Search for the cell housing the specified text and yield its (X, Y) center coordinate. 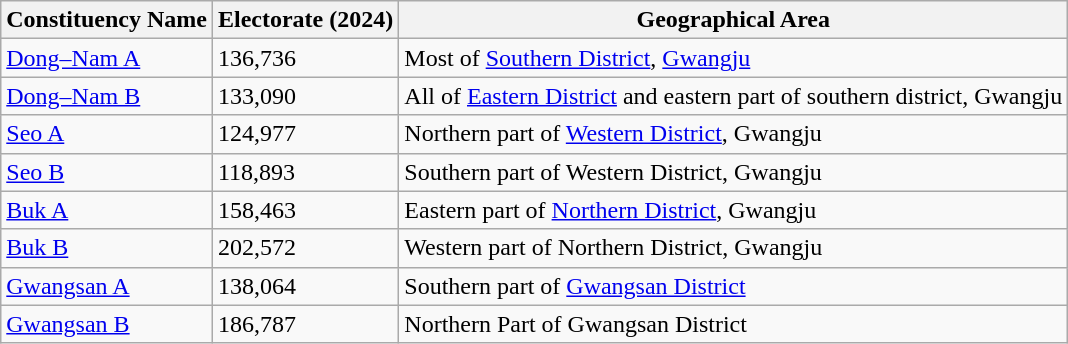
Dong–Nam B (107, 96)
Gwangsan A (107, 286)
Northern part of Western District, Gwangju (734, 134)
Southern part of Western District, Gwangju (734, 172)
133,090 (305, 96)
Electorate (2024) (305, 20)
Northern Part of Gwangsan District (734, 324)
Western part of Northern District, Gwangju (734, 248)
118,893 (305, 172)
Geographical Area (734, 20)
Dong–Nam A (107, 58)
Gwangsan B (107, 324)
202,572 (305, 248)
136,736 (305, 58)
Buk A (107, 210)
138,064 (305, 286)
Seo A (107, 134)
Seo B (107, 172)
Most of Southern District, Gwangju (734, 58)
Constituency Name (107, 20)
All of Eastern District and eastern part of southern district, Gwangju (734, 96)
158,463 (305, 210)
Buk B (107, 248)
Eastern part of Northern District, Gwangju (734, 210)
Southern part of Gwangsan District (734, 286)
124,977 (305, 134)
186,787 (305, 324)
